Find where the given text appears and provide that cell's center as (X, Y) coordinate. 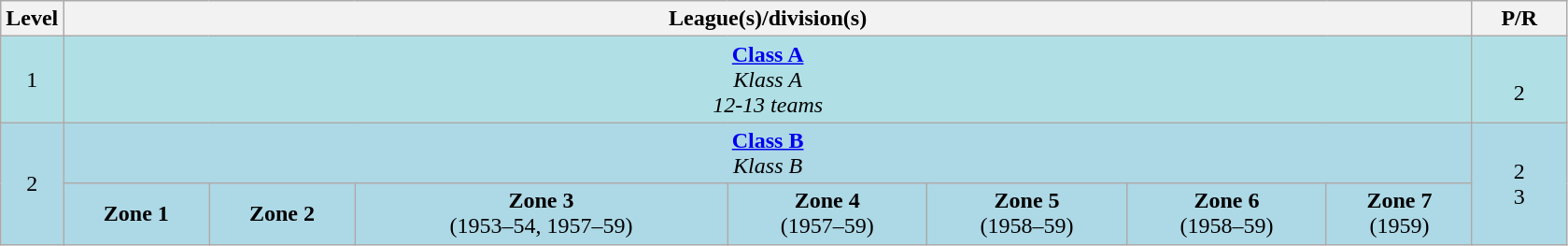
1 (32, 80)
Zone 6(1958–59) (1226, 213)
P/R (1519, 19)
Class AKlass A12-13 teams (768, 80)
Zone 1 (136, 213)
2 3 (1519, 183)
Zone 2 (282, 213)
Level (32, 19)
Zone 4(1957–59) (827, 213)
Zone 3(1953–54, 1957–59) (542, 213)
Class BKlass B (768, 153)
Zone 7(1959) (1399, 213)
League(s)/division(s) (768, 19)
Zone 5(1958–59) (1027, 213)
